Scan for the cell matching the given text and deliver its (x, y) coordinate at center. 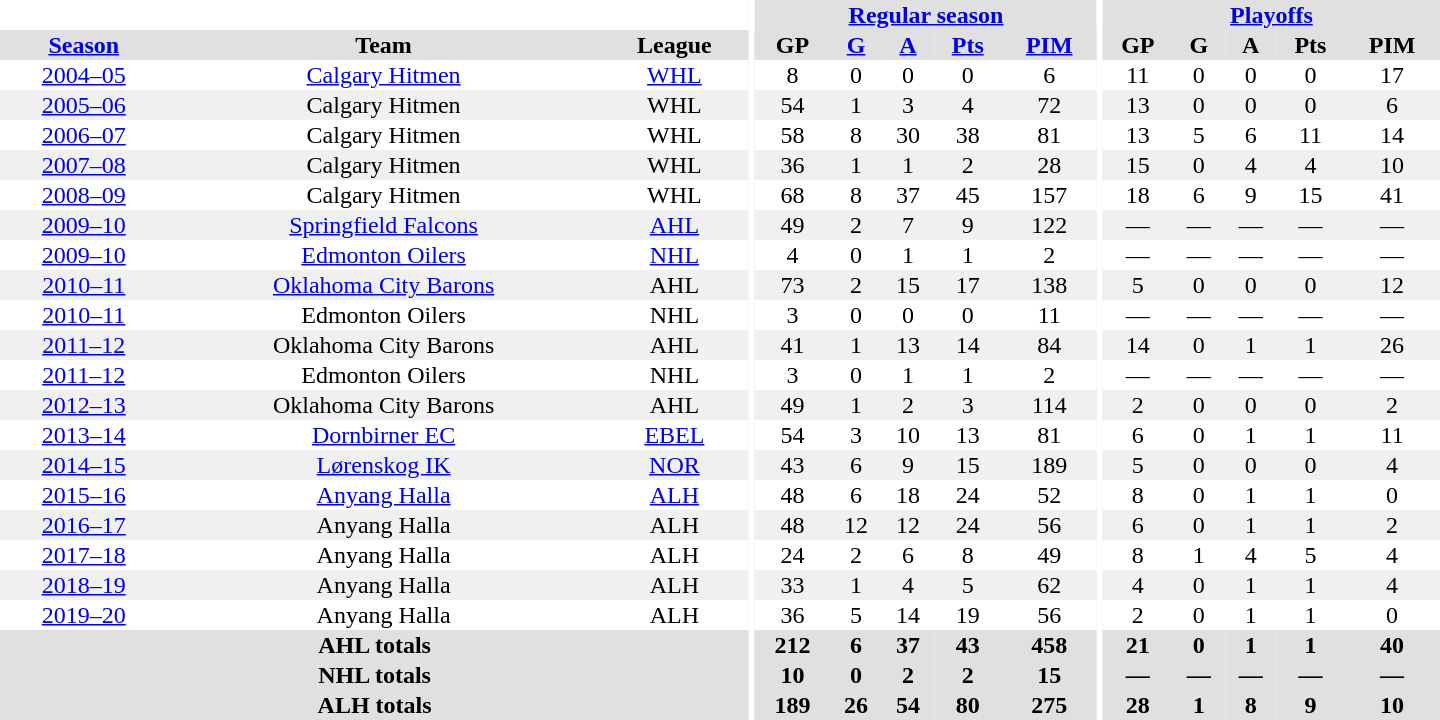
ALH totals (374, 705)
2006–07 (84, 135)
EBEL (675, 435)
2004–05 (84, 75)
33 (792, 585)
62 (1049, 585)
Playoffs (1272, 15)
Season (84, 45)
Lørenskog IK (384, 465)
NHL totals (374, 675)
2017–18 (84, 555)
38 (968, 135)
122 (1049, 225)
68 (792, 195)
2007–08 (84, 165)
73 (792, 285)
138 (1049, 285)
League (675, 45)
80 (968, 705)
458 (1049, 645)
2019–20 (84, 615)
52 (1049, 495)
275 (1049, 705)
AHL totals (374, 645)
2008–09 (84, 195)
2014–15 (84, 465)
7 (908, 225)
72 (1049, 105)
2016–17 (84, 525)
2005–06 (84, 105)
58 (792, 135)
Team (384, 45)
Dornbirner EC (384, 435)
40 (1392, 645)
2015–16 (84, 495)
2018–19 (84, 585)
Springfield Falcons (384, 225)
2013–14 (84, 435)
212 (792, 645)
19 (968, 615)
2012–13 (84, 405)
Regular season (926, 15)
157 (1049, 195)
30 (908, 135)
45 (968, 195)
NOR (675, 465)
114 (1049, 405)
21 (1138, 645)
84 (1049, 345)
